Identify which cell holds the provided text, then report its [X, Y] central coordinate. 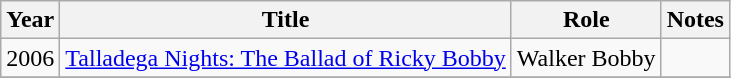
Notes [695, 20]
Title [286, 20]
Walker Bobby [586, 58]
2006 [30, 58]
Year [30, 20]
Role [586, 20]
Talladega Nights: The Ballad of Ricky Bobby [286, 58]
